Find where the given text appears and provide that cell's center as [x, y] coordinate. 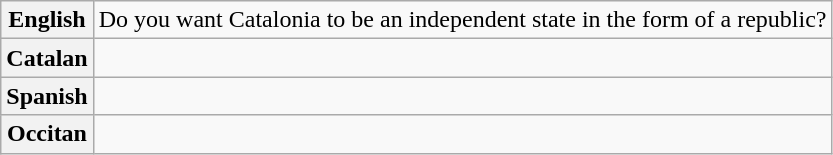
Catalan [47, 58]
Occitan [47, 134]
Spanish [47, 96]
English [47, 20]
Do you want Catalonia to be an independent state in the form of a republic? [462, 20]
